Return [x, y] of the center of cell containing provided text 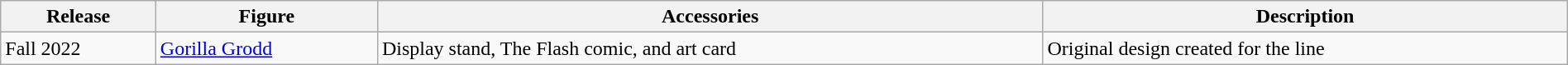
Accessories [710, 17]
Release [79, 17]
Gorilla Grodd [266, 48]
Description [1305, 17]
Fall 2022 [79, 48]
Original design created for the line [1305, 48]
Figure [266, 17]
Display stand, The Flash comic, and art card [710, 48]
